Extract the (X, Y) coordinate from the center of the cell holding the provided text.  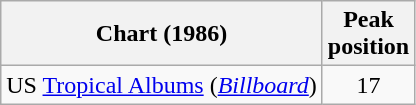
17 (368, 85)
Peakposition (368, 34)
US Tropical Albums (Billboard) (162, 85)
Chart (1986) (162, 34)
